Search for the cell housing the specified text and yield its [X, Y] center coordinate. 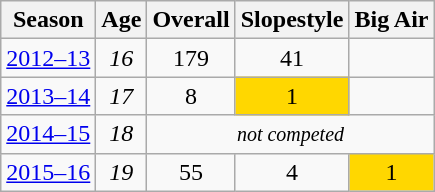
19 [122, 172]
17 [122, 96]
Age [122, 20]
16 [122, 58]
41 [292, 58]
2013–14 [48, 96]
not competed [290, 134]
55 [191, 172]
Season [48, 20]
4 [292, 172]
18 [122, 134]
Overall [191, 20]
179 [191, 58]
2014–15 [48, 134]
Big Air [392, 20]
2012–13 [48, 58]
2015–16 [48, 172]
Slopestyle [292, 20]
8 [191, 96]
